Detect which cell encompasses the target text, then output its [x, y] center coordinate. 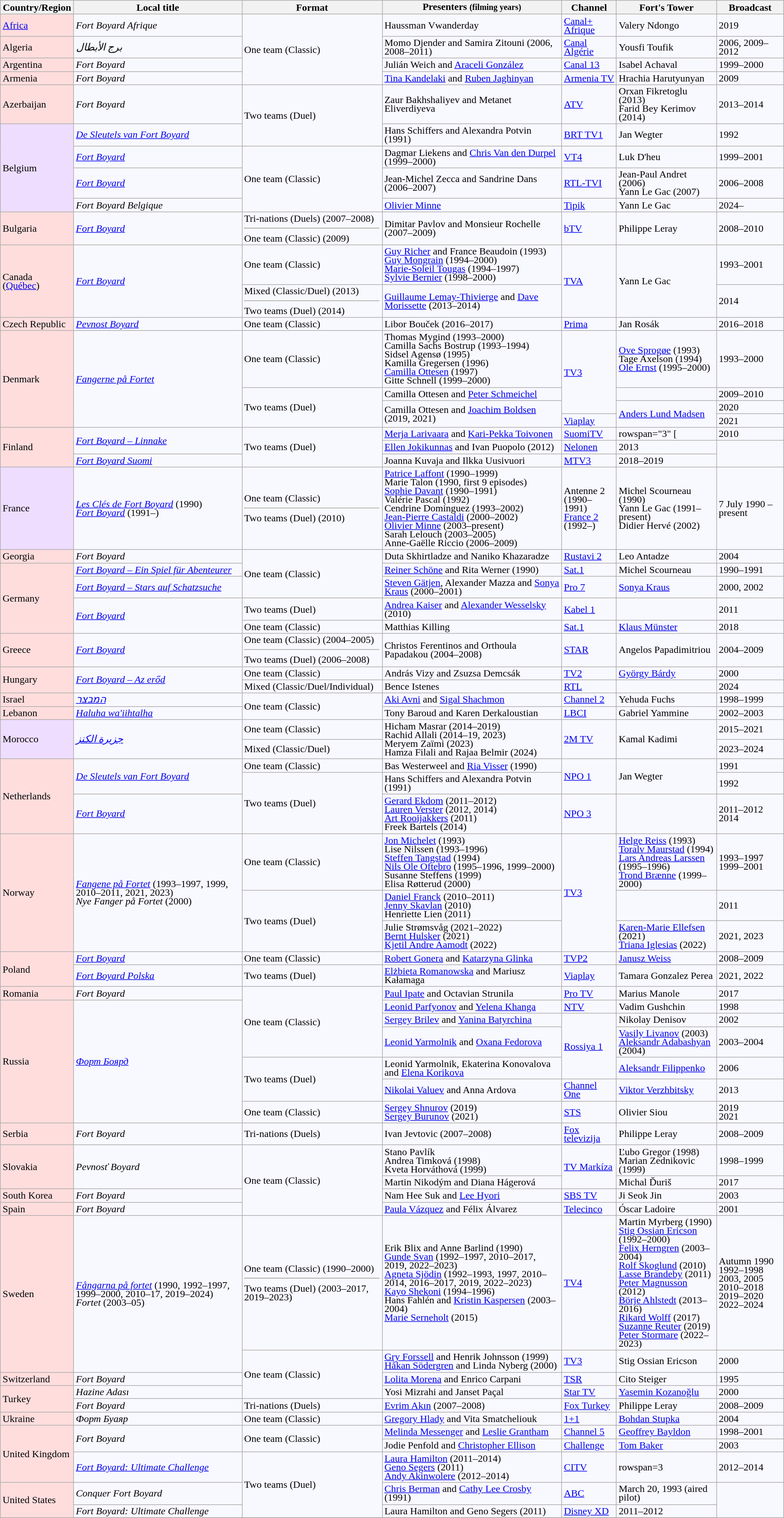
Haluha wa'iihtalha [158, 713]
Switzerland [37, 1379]
Belgium [37, 168]
Dagmar Liekens and Chris Van den Durpel (1999–2000) [472, 157]
Pro 7 [589, 588]
1995 [750, 1379]
Denmark [37, 379]
Hazine Adası [158, 1392]
Bence Istenes [472, 686]
Turkey [37, 1399]
Czech Republic [37, 324]
Yasemin Kozanoğlu [667, 1392]
2000, 2002 [750, 588]
2015–2021 [750, 729]
Channel One [589, 1090]
Tom Baker [667, 1445]
Fort Boyard – Linnake [158, 440]
Nikolay Denisov [667, 1020]
RTL [589, 686]
2006 [750, 1068]
Tri-nations (Duels) (2007–2008)One team (Classic) (2009) [312, 228]
One team (Classic)Two teams (Duel) (2010) [312, 508]
Cito Steiger [667, 1379]
Ukraine [37, 1419]
Tipik [589, 205]
Channel 5 [589, 1432]
Haussman Vwanderday [472, 25]
Tamara Gonzalez Perea [667, 976]
NTV [589, 1007]
András Vizy and Zsuzsa Demcsák [472, 673]
Kabel 1 [589, 609]
Bohdan Stupka [667, 1419]
1998 [750, 1007]
Karen-Marie Ellefsen (2021)Triana Iglesias (2022) [667, 936]
2011–2012 [667, 1511]
Nam Hee Suk and Lee Hyori [472, 1195]
Форт Боярд [158, 1062]
Ellen Jokikunnas and Ivan Puopolo (2012) [472, 447]
Presenters (filming years) [472, 7]
STAR [589, 650]
Julián Weich and Araceli González [472, 65]
Jean-Michel Zecca and Sandrine Dans (2006–2007) [472, 183]
Armenia TV [589, 78]
Jan Rosák [667, 324]
Tony Baroud and Karen Derkaloustian [472, 713]
Rustavi 2 [589, 556]
2002 [750, 1020]
Andrea Kaiser and Alexander Wesselsky (2010) [472, 609]
Fox televizija [589, 1134]
Local title [158, 7]
Helge Reiss (1993)Toralv Maurstad (1994)Lars Andreas Larssen (1995–1996)Trond Brænne (1999–2000) [667, 861]
NPO 3 [589, 813]
Steven Gätjen, Alexander Mazza and Sonya Kraus (2000–2001) [472, 588]
Camilla Ottesen and Peter Schmeichel [472, 394]
Hungary [37, 680]
Jon Michelet (1993)Lise Nilssen (1993–1996)Steffen Tangstad (1994)Nils Ole Oftebro (1995–1996, 1999–2000)Susanne Steffens (1999)Elisa Røtterud (2000) [472, 861]
Fox Turkey [589, 1405]
Lolita Morena and Enrico Carpani [472, 1379]
Angelos Papadimitriou [667, 650]
Olivier Minne [472, 205]
Canal 13 [589, 65]
Armenia [37, 78]
Reiner Schöne and Rita Werner (1990) [472, 570]
Sergey Shnurov (2019)Sergey Burunov (2021) [472, 1112]
Óscar Ladoire [667, 1209]
Leonid Yarmolnik, Ekaterina Konovalova and Elena Korikova [472, 1068]
Stig Ossian Ericson [667, 1361]
Pro TV [589, 993]
rowspan=3 [667, 1467]
Georgia [37, 556]
Pevnosť Boyard [158, 1167]
2014 [750, 301]
1993–2000 [750, 359]
TV4 [589, 1283]
2008–2010 [750, 228]
rowspan="3" [ [667, 434]
Leonid Yarmolnik and Oxana Fedorova [472, 1042]
Yehuda Fuchs [667, 700]
Challenge [589, 1445]
Country/Region [37, 7]
המבצר [158, 700]
One team (Classic) (1990–2000)Two teams (Duel) (2003–2017, 2019–2023) [312, 1283]
Fort Boyard Suomi [158, 460]
Paul Ipate and Octavian Strunila [472, 993]
Canal Algérie [589, 47]
Algeria [37, 47]
Pevnost Boyard [158, 324]
Nelonen [589, 447]
2006, 2009–2012 [750, 47]
1991 [750, 765]
Bulgaria [37, 228]
Star TV [589, 1392]
Serbia [37, 1134]
Geoffrey Bayldon [667, 1432]
Mixed (Classic/Duel) (2013)Two teams (Duel) (2014) [312, 301]
Lebanon [37, 713]
TV Markíza [589, 1167]
7 July 1990 – present [750, 508]
1999–2001 [750, 157]
TSR [589, 1379]
Aki Avni and Sigal Shachmon [472, 700]
Vasily Livanov (2003)Aleksandr Adabashyan (2004) [667, 1042]
Klaus Münster [667, 627]
Merja Larivaara and Kari-Pekka Toivonen [472, 434]
Antenne 2(1990–1991)France 2(1992–) [589, 508]
Jodie Penfold and Christopher Ellison [472, 1445]
1993–2001 [750, 265]
2001 [750, 1209]
Isabel Achaval [667, 65]
Thomas Mygind (1993–2000)Camilla Sachs Bostrup (1993–1994)Sidsel Agensø (1995)Kamilla Gregersen (1996)Camilla Ottesen (1997)Gitte Schnell (1999–2000) [472, 359]
Romania [37, 993]
LBCI [589, 713]
Форт Буаяр [158, 1419]
TV2 [589, 673]
Prima [589, 324]
Fort Boyard – Ein Spiel für Abenteurer [158, 570]
2020 [750, 407]
Paula Vázquez and Félix Álvarez [472, 1209]
SuomiTV [589, 434]
2023–2024 [750, 749]
Fangene på Fortet (1993–1997, 1999, 2010–2011, 2021, 2023)Nye Fanger på Fortet (2000) [158, 892]
Sweden [37, 1294]
Channel 2 [589, 700]
Slovakia [37, 1167]
Daniel Franck (2010–2011)Jenny Skavlan (2010)Henriette Lien (2011) [472, 906]
Matthias Killing [472, 627]
2013–2014 [750, 104]
2021 [750, 420]
Leonid Parfyonov and Yelena Khanga [472, 1007]
Fort Boyard Belgique [158, 205]
Viktor Verzhbitsky [667, 1090]
2011–20122014 [750, 813]
Canada (Québec) [37, 281]
Fort Boyard – Stars auf Schatzsuche [158, 588]
Leo Antadze [667, 556]
2006–2008 [750, 183]
Evrim Akın (2007–2008) [472, 1405]
Dimitar Pavlov and Monsieur Rochelle (2007–2009) [472, 228]
Mixed (Classic/Duel/Individual) [312, 686]
Argentina [37, 65]
Laura Hamilton and Geno Segers (2011) [472, 1511]
Momo Djender and Samira Zitouni (2006, 2008–2011) [472, 47]
20192021 [750, 1112]
Ľubo Gregor (1998)Marian Zednikovic (1999) [667, 1160]
Jean-Paul Andret (2006)Yann Le Gac (2007) [667, 183]
STS [589, 1112]
Duta Skhirtladze and Naniko Khazaradze [472, 556]
Melinda Messenger and Leslie Grantham [472, 1432]
Autumn 19901992–19982003, 20052010–20182019–20202022–2024 [750, 1283]
2018 [750, 627]
Conquer Fort Boyard [158, 1494]
Gabriel Yammine [667, 713]
Spain [37, 1209]
Rossiya 1 [589, 1046]
United Kingdom [37, 1454]
United States [37, 1500]
Guy Richer and France Beaudoin (1993)Guy Mongrain (1994–2000)Marie-Soleil Tougas (1994–1997)Sylvie Bernier (1998–2000) [472, 265]
Nikolai Valuev and Anna Ardova [472, 1090]
Sonya Kraus [667, 588]
Elżbieta Romanowska and Mariusz Kałamaga [472, 976]
Michal Ďuriš [667, 1182]
Libor Bouček (2016–2017) [472, 324]
TVA [589, 281]
Fort Boyard Polska [158, 976]
bTV [589, 228]
Valery Ndongo [667, 25]
2012–2014 [750, 1467]
Hicham Masrar (2014–2019)Rachid Allali (2014–19, 2023)Meryem Zaïmi (2023)Hamza Filali and Rajaa Belmir (2024) [472, 739]
Poland [37, 969]
Ove Sprogøe (1993)Tage Axelson (1994)Ole Ernst (1995–2000) [667, 359]
Joanna Kuvaja and Ilkka Uusivuori [472, 460]
Bas Westerweel and Ria Visser (1990) [472, 765]
Michel Scourneau (1990)Yann Le Gac (1991–present)Didier Hervé (2002) [667, 508]
BRT TV1 [589, 135]
2016–2018 [750, 324]
Vadim Gushchin [667, 1007]
Norway [37, 892]
1999–2000 [750, 65]
VT4 [589, 157]
2002–2003 [750, 713]
Camilla Ottesen and Joachim Boldsen (2019, 2021) [472, 414]
Africa [37, 25]
Stano PavlíkAndrea Timková (1998)Kveta Horváthová (1999) [472, 1160]
Mixed (Classic/Duel) [312, 749]
Telecinco [589, 1209]
March 20, 1993 (aired pilot) [667, 1494]
Germany [37, 598]
2021, 2022 [750, 976]
Fort Boyard Afrique [158, 25]
Robert Gonera and Katarzyna Glinka [472, 958]
Chris Berman and Cathy Lee Crosby (1991) [472, 1494]
Laura Hamilton (2011–2014)Geno Segers (2011)Andy Akinwolere (2012–2014) [472, 1467]
Yosi Mizrahi and Janset Paçal [472, 1392]
1998–2001 [750, 1432]
2M TV [589, 739]
Gregory Hlady and Vita Smatcheliouk [472, 1419]
2019 [750, 25]
Greece [37, 650]
RTL-TVI [589, 183]
Luk D'heu [667, 157]
SBS TV [589, 1195]
Israel [37, 700]
Azerbaijan [37, 104]
Anders Lund Madsen [667, 414]
ATV [589, 104]
2021, 2023 [750, 936]
Olivier Siou [667, 1112]
Kamal Kadimi [667, 739]
Gry Forssell and Henrik Johnsson (1999)Håkan Södergren and Linda Nyberg (2000) [472, 1361]
Fångarna på fortet (1990, 1992–1997, 1999–2000, 2010–17, 2019–2024)Fortet (2003–05) [158, 1294]
Gerard Ekdom (2011–2012)Lauren Verster (2012, 2014)Art Rooijakkers (2011)Freek Bartels (2014) [472, 813]
برج الأبطال [158, 47]
Martin Nikodým and Diana Hágerová [472, 1182]
Julie Strømsvåg (2021–2022)Bernt Hulsker (2021)Kjetil Andre Aamodt (2022) [472, 936]
ABC [589, 1494]
Fort Boyard – Az erőd [158, 680]
2009 [750, 78]
Disney XD [589, 1511]
Yousfi Toufik [667, 47]
2009–2010 [750, 394]
Broadcast [750, 7]
One team (Classic) (2004–2005)Two teams (Duel) (2006–2008) [312, 650]
Tina Kandelaki and Ruben Jaghinyan [472, 78]
MTV3 [589, 460]
Janusz Weiss [667, 958]
György Bárdy [667, 673]
2024 [750, 686]
Fort's Tower [667, 7]
2004–2009 [750, 650]
Format [312, 7]
Sergey Brilev and Yanina Batyrchina [472, 1020]
South Korea [37, 1195]
TVP2 [589, 958]
1990–1991 [750, 570]
Zaur Bakhshaliyev and Metanet Eliverdiyeva [472, 104]
Channel [589, 7]
Marius Manole [667, 993]
Ji Seok Jin [667, 1195]
Finland [37, 447]
Aleksandr Filippenko [667, 1068]
Netherlands [37, 796]
Canal+ Afrique [589, 25]
2003–2004 [750, 1042]
1+1 [589, 1419]
Fangerne på Fortet [158, 379]
Morocco [37, 739]
NPO 1 [589, 776]
Hrachia Harutyunyan [667, 78]
2024– [750, 205]
2010 [750, 434]
2018–2019 [667, 460]
Ivan Jevtovic (2007–2008) [472, 1134]
Les Clés de Fort Boyard (1990)Fort Boyard (1991–) [158, 508]
France [37, 508]
جزيرة الكنز [158, 739]
1993–19971999–2001 [750, 861]
Michel Scourneau [667, 570]
CITV [589, 1467]
Christos Ferentinos and Orthoula Papadakou (2004–2008) [472, 650]
Orxan Fikretoglu (2013)Farid Bey Kerimov (2014) [667, 104]
Guillaume Lemay-Thivierge and Dave Morissette (2013–2014) [472, 301]
Russia [37, 1062]
